Provide the [x, y] coordinate of the cell's center where the given text is located.  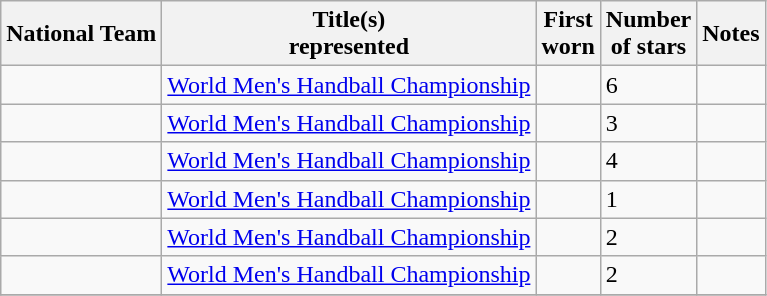
3 [648, 123]
Title(s)represented [349, 34]
1 [648, 199]
Firstworn [568, 34]
National Team [82, 34]
4 [648, 161]
6 [648, 85]
Numberof stars [648, 34]
Notes [731, 34]
